Return [x, y] of the center of cell containing provided text 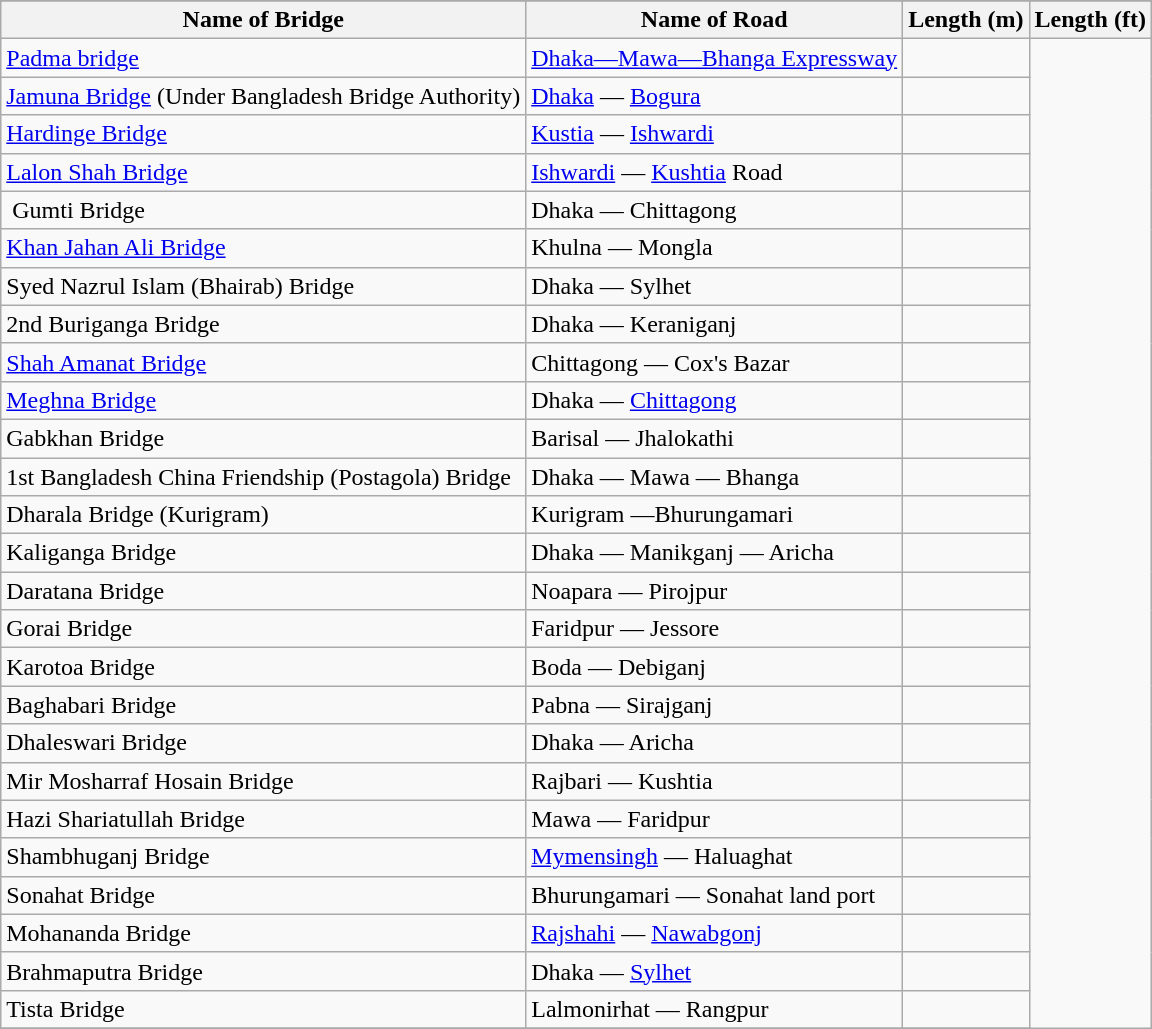
Baghabari Bridge [264, 705]
Name of Road [714, 20]
Lalmonirhat — Rangpur [714, 1009]
Shah Amanat Bridge [264, 362]
Lalon Shah Bridge [264, 172]
Dhaka — Aricha [714, 743]
Barisal — Jhalokathi [714, 438]
Mymensingh — Haluaghat [714, 857]
Boda — Debiganj [714, 667]
Dhaka — Bogura [714, 96]
Ishwardi — Kushtia Road [714, 172]
Hazi Shariatullah Bridge [264, 819]
Pabna — Sirajganj [714, 705]
Shambhuganj Bridge [264, 857]
Chittagong — Cox's Bazar [714, 362]
Dhaka—Mawa—Bhanga Expressway [714, 58]
Dhaka — Mawa — Bhanga [714, 477]
1st Bangladesh China Friendship (Postagola) Bridge [264, 477]
Dharala Bridge (Kurigram) [264, 515]
Padma bridge [264, 58]
Name of Bridge [264, 20]
Faridpur — Jessore [714, 629]
Bhurungamari — Sonahat land port [714, 895]
Brahmaputra Bridge [264, 971]
Length (m) [966, 20]
Khulna — Mongla [714, 248]
Rajbari — Kushtia [714, 781]
Mir Mosharraf Hosain Bridge [264, 781]
Noapara — Pirojpur [714, 591]
Daratana Bridge [264, 591]
Dhaka — Manikganj — Aricha [714, 553]
Khan Jahan Ali Bridge [264, 248]
Gumti Bridge [264, 210]
Rajshahi — Nawabgonj [714, 933]
Gorai Bridge [264, 629]
Kaliganga Bridge [264, 553]
Length (ft) [1090, 20]
Mawa — Faridpur [714, 819]
Jamuna Bridge (Under Bangladesh Bridge Authority) [264, 96]
Kustia — Ishwardi [714, 134]
Mohananda Bridge [264, 933]
Dhaka — Keraniganj [714, 324]
Sonahat Bridge [264, 895]
Gabkhan Bridge [264, 438]
Tista Bridge [264, 1009]
Hardinge Bridge [264, 134]
Meghna Bridge [264, 400]
2nd Buriganga Bridge [264, 324]
Kurigram —Bhurungamari [714, 515]
Karotoa Bridge [264, 667]
Dhaleswari Bridge [264, 743]
Syed Nazrul Islam (Bhairab) Bridge [264, 286]
